Scan for the cell matching the given text and deliver its [X, Y] coordinate at center. 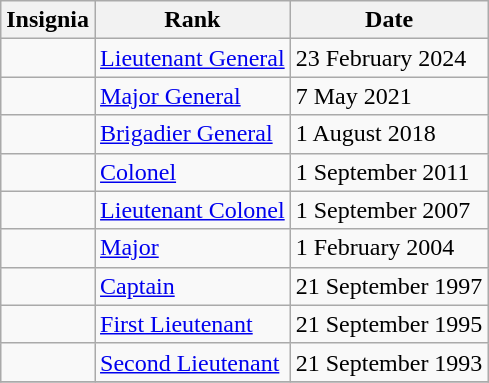
Captain [193, 286]
7 May 2021 [389, 96]
21 September 1995 [389, 324]
Date [389, 20]
23 February 2024 [389, 58]
Colonel [193, 172]
1 February 2004 [389, 248]
1 August 2018 [389, 134]
1 September 2011 [389, 172]
21 September 1993 [389, 362]
1 September 2007 [389, 210]
Second Lieutenant [193, 362]
Major [193, 248]
Major General [193, 96]
Lieutenant Colonel [193, 210]
First Lieutenant [193, 324]
Brigadier General [193, 134]
21 September 1997 [389, 286]
Lieutenant General [193, 58]
Insignia [48, 20]
Rank [193, 20]
